Capture the cell that displays the provided text and extract its (x, y) central coordinate. 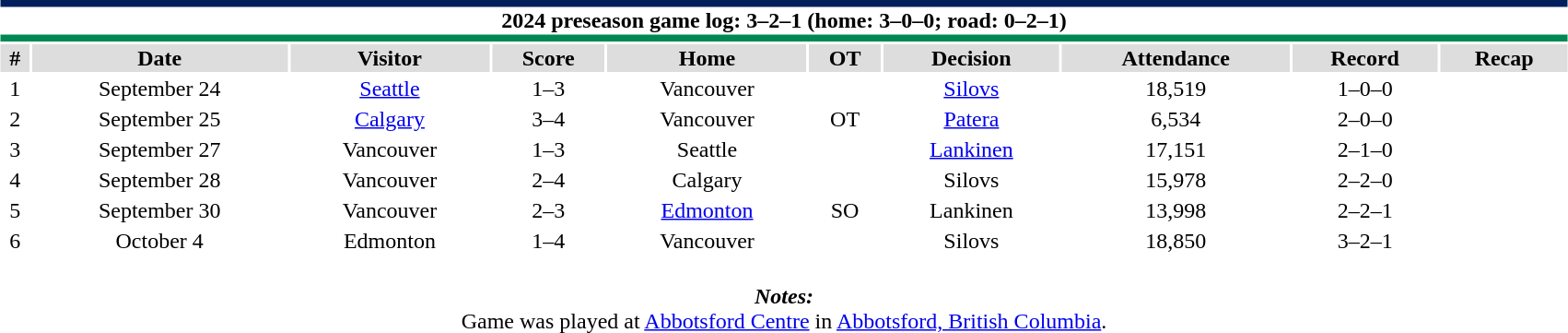
September 30 (158, 210)
Visitor (390, 58)
1–0–0 (1365, 89)
3–4 (548, 119)
Home (707, 58)
Date (158, 58)
2024 preseason game log: 3–2–1 (home: 3–0–0; road: 0–2–1) (784, 20)
Decision (972, 58)
2–0–0 (1365, 119)
September 25 (158, 119)
Recap (1504, 58)
2–4 (548, 180)
Attendance (1176, 58)
18,519 (1176, 89)
2–1–0 (1365, 149)
1–4 (548, 241)
5 (15, 210)
September 28 (158, 180)
18,850 (1176, 241)
2–3 (548, 210)
Score (548, 58)
6 (15, 241)
Record (1365, 58)
2–2–1 (1365, 210)
17,151 (1176, 149)
13,998 (1176, 210)
SO (846, 210)
2 (15, 119)
2–2–0 (1365, 180)
# (15, 58)
October 4 (158, 241)
4 (15, 180)
6,534 (1176, 119)
3 (15, 149)
15,978 (1176, 180)
1 (15, 89)
Patera (972, 119)
September 24 (158, 89)
3–2–1 (1365, 241)
September 27 (158, 149)
